Locate the cell with the specified text and output its [X, Y] center coordinate. 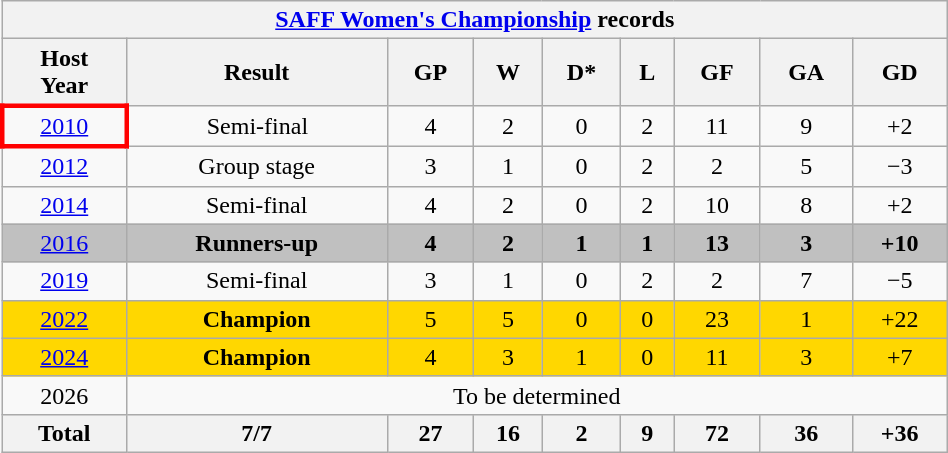
13 [718, 243]
GP [430, 72]
Result [256, 72]
+10 [900, 243]
2024 [64, 357]
10 [718, 205]
23 [718, 319]
2022 [64, 319]
+22 [900, 319]
2026 [64, 395]
2019 [64, 281]
GD [900, 72]
To be determined [536, 395]
27 [430, 433]
2010 [64, 126]
2014 [64, 205]
72 [718, 433]
Group stage [256, 166]
7/7 [256, 433]
GA [806, 72]
Runners-up [256, 243]
7 [806, 281]
SAFF Women's Championship records [474, 20]
2012 [64, 166]
D* [582, 72]
Total [64, 433]
HostYear [64, 72]
W [508, 72]
−5 [900, 281]
GF [718, 72]
2016 [64, 243]
+36 [900, 433]
+7 [900, 357]
L [648, 72]
8 [806, 205]
16 [508, 433]
36 [806, 433]
−3 [900, 166]
